Find where the given text appears and provide that cell's center as (x, y) coordinate. 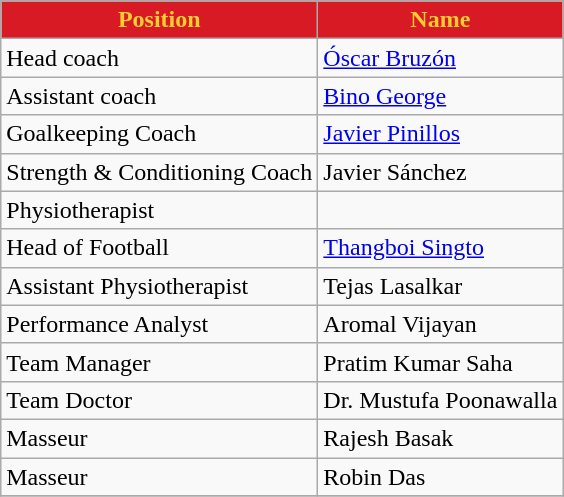
Strength & Conditioning Coach (160, 172)
Thangboi Singto (440, 248)
Head of Football (160, 248)
Assistant coach (160, 96)
Rajesh Basak (440, 438)
Head coach (160, 58)
Robin Das (440, 477)
Team Doctor (160, 400)
Performance Analyst (160, 324)
Javier Sánchez (440, 172)
Assistant Physiotherapist (160, 286)
Physiotherapist (160, 210)
Dr. Mustufa Poonawalla (440, 400)
Óscar Bruzón (440, 58)
Pratim Kumar Saha (440, 362)
Goalkeeping Coach (160, 134)
Bino George (440, 96)
Tejas Lasalkar (440, 286)
Aromal Vijayan (440, 324)
Javier Pinillos (440, 134)
Position (160, 20)
Name (440, 20)
Team Manager (160, 362)
